Determine the [x, y] coordinate at the center of the cell enclosing the given text.  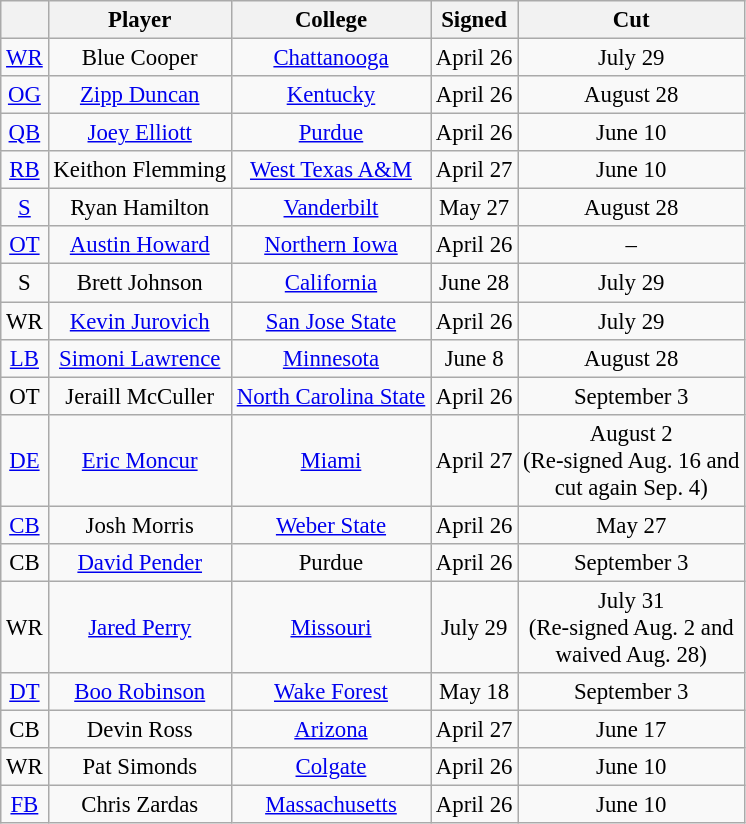
Zipp Duncan [140, 95]
– [632, 245]
June 17 [632, 729]
Ryan Hamilton [140, 208]
July 31(Re-signed Aug. 2 andwaived Aug. 28) [632, 627]
Signed [474, 20]
QB [24, 133]
Wake Forest [330, 692]
Josh Morris [140, 525]
Brett Johnson [140, 283]
August 2(Re-signed Aug. 16 andcut again Sep. 4) [632, 460]
North Carolina State [330, 396]
Missouri [330, 627]
Minnesota [330, 358]
May 18 [474, 692]
RB [24, 170]
Kevin Jurovich [140, 321]
OG [24, 95]
Joey Elliott [140, 133]
Cut [632, 20]
Blue Cooper [140, 58]
Miami [330, 460]
Jeraill McCuller [140, 396]
Keithon Flemming [140, 170]
Player [140, 20]
Simoni Lawrence [140, 358]
Colgate [330, 767]
College [330, 20]
DE [24, 460]
Northern Iowa [330, 245]
California [330, 283]
David Pender [140, 563]
Chattanooga [330, 58]
Massachusetts [330, 805]
Boo Robinson [140, 692]
West Texas A&M [330, 170]
Vanderbilt [330, 208]
June 8 [474, 358]
Weber State [330, 525]
Chris Zardas [140, 805]
Arizona [330, 729]
Pat Simonds [140, 767]
LB [24, 358]
June 28 [474, 283]
Eric Moncur [140, 460]
Devin Ross [140, 729]
Austin Howard [140, 245]
DT [24, 692]
Jared Perry [140, 627]
San Jose State [330, 321]
FB [24, 805]
Kentucky [330, 95]
